Pinpoint the cell where the given text exists, returning its [x, y] midpoint coordinate. 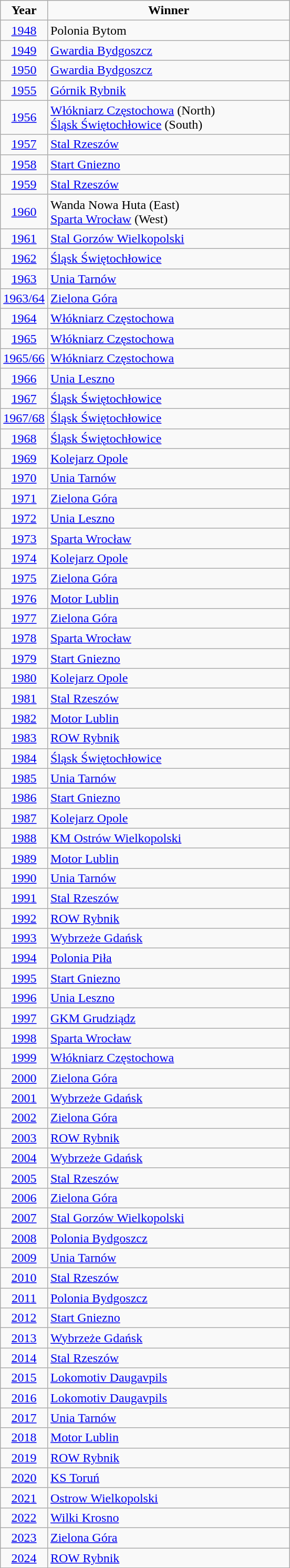
1995 [24, 978]
2016 [24, 1398]
1963 [24, 279]
Ostrow Wielkopolski [168, 1498]
1948 [24, 30]
1979 [24, 658]
1984 [24, 758]
2005 [24, 1178]
1959 [24, 184]
1978 [24, 639]
1981 [24, 698]
1956 [24, 118]
1980 [24, 678]
1970 [24, 478]
2012 [24, 1318]
1983 [24, 738]
1955 [24, 90]
1968 [24, 438]
1987 [24, 818]
1992 [24, 918]
1967 [24, 399]
1950 [24, 70]
2006 [24, 1198]
1975 [24, 578]
KS Toruń [168, 1478]
1974 [24, 558]
1960 [24, 211]
1999 [24, 1058]
2013 [24, 1338]
2009 [24, 1258]
2023 [24, 1538]
1982 [24, 718]
1961 [24, 238]
2015 [24, 1378]
1990 [24, 878]
1969 [24, 458]
1997 [24, 1018]
1988 [24, 838]
1989 [24, 858]
1976 [24, 598]
1993 [24, 938]
1971 [24, 498]
2014 [24, 1358]
1967/68 [24, 419]
2021 [24, 1498]
1991 [24, 898]
2022 [24, 1518]
2003 [24, 1138]
Wanda Nowa Huta (East)Sparta Wrocław (West) [168, 211]
Włókniarz Częstochowa (North)Śląsk Świętochłowice (South) [168, 118]
Górnik Rybnik [168, 90]
1963/64 [24, 299]
2001 [24, 1098]
1966 [24, 379]
2008 [24, 1238]
1957 [24, 144]
1985 [24, 778]
KM Ostrów Wielkopolski [168, 838]
2024 [24, 1558]
1958 [24, 164]
1965/66 [24, 359]
GKM Grudziądz [168, 1018]
1973 [24, 538]
Winner [168, 11]
2004 [24, 1158]
Polonia Piła [168, 958]
1965 [24, 339]
2018 [24, 1438]
1949 [24, 50]
1996 [24, 998]
1998 [24, 1038]
2002 [24, 1118]
2020 [24, 1478]
2000 [24, 1078]
2010 [24, 1278]
Polonia Bytom [168, 30]
Wilki Krosno [168, 1518]
2007 [24, 1218]
2011 [24, 1298]
1964 [24, 319]
Year [24, 11]
1986 [24, 798]
1962 [24, 258]
2017 [24, 1418]
2019 [24, 1458]
1972 [24, 518]
1994 [24, 958]
1977 [24, 619]
